Determine the [x, y] coordinate at the center of the cell enclosing the given text.  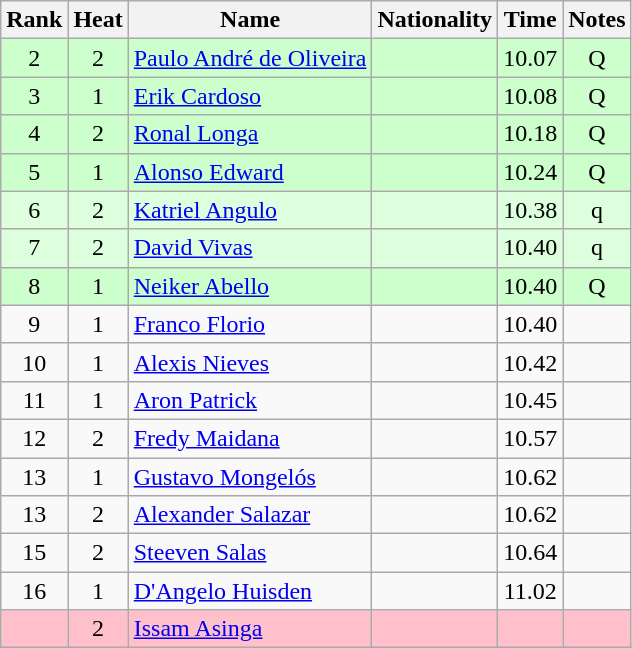
Time [530, 20]
16 [34, 591]
3 [34, 96]
Name [250, 20]
10.24 [530, 172]
10 [34, 362]
Issam Asinga [250, 629]
Erik Cardoso [250, 96]
Alonso Edward [250, 172]
Neiker Abello [250, 286]
10.64 [530, 553]
Katriel Angulo [250, 210]
Rank [34, 20]
6 [34, 210]
11.02 [530, 591]
10.08 [530, 96]
10.18 [530, 134]
10.38 [530, 210]
9 [34, 324]
10.57 [530, 438]
Alexander Salazar [250, 515]
Notes [597, 20]
4 [34, 134]
10.07 [530, 58]
David Vivas [250, 248]
Steeven Salas [250, 553]
10.45 [530, 400]
11 [34, 400]
Aron Patrick [250, 400]
8 [34, 286]
15 [34, 553]
Gustavo Mongelós [250, 477]
5 [34, 172]
Ronal Longa [250, 134]
Nationality [435, 20]
Franco Florio [250, 324]
Heat [98, 20]
10.42 [530, 362]
Fredy Maidana [250, 438]
12 [34, 438]
Alexis Nieves [250, 362]
D'Angelo Huisden [250, 591]
Paulo André de Oliveira [250, 58]
7 [34, 248]
